Capture the cell that displays the provided text and extract its [x, y] central coordinate. 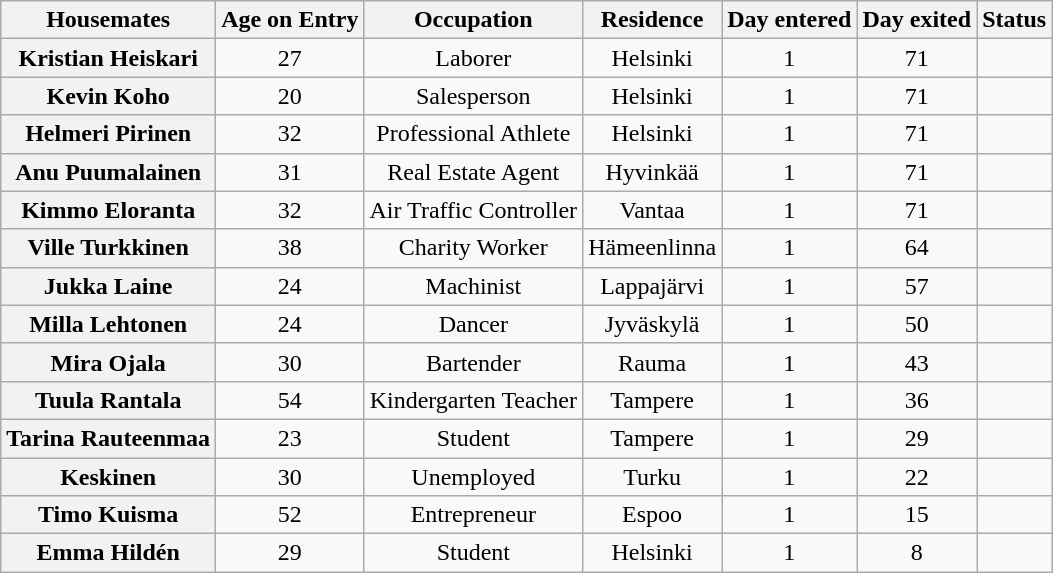
Tuula Rantala [108, 400]
31 [290, 172]
22 [917, 477]
57 [917, 286]
Anu Puumalainen [108, 172]
Timo Kuisma [108, 515]
38 [290, 248]
Kimmo Eloranta [108, 210]
52 [290, 515]
Occupation [474, 20]
Day exited [917, 20]
Machinist [474, 286]
Emma Hildén [108, 553]
Air Traffic Controller [474, 210]
20 [290, 96]
Kindergarten Teacher [474, 400]
Laborer [474, 58]
Ville Turkkinen [108, 248]
Rauma [652, 362]
27 [290, 58]
Age on Entry [290, 20]
23 [290, 438]
43 [917, 362]
Keskinen [108, 477]
Real Estate Agent [474, 172]
Jyväskylä [652, 324]
Professional Athlete [474, 134]
Vantaa [652, 210]
8 [917, 553]
Housemates [108, 20]
Charity Worker [474, 248]
Unemployed [474, 477]
54 [290, 400]
Entrepreneur [474, 515]
Helmeri Pirinen [108, 134]
Lappajärvi [652, 286]
Turku [652, 477]
Salesperson [474, 96]
Mira Ojala [108, 362]
Hyvinkää [652, 172]
Hämeenlinna [652, 248]
Milla Lehtonen [108, 324]
Tarina Rauteenmaa [108, 438]
Kevin Koho [108, 96]
Jukka Laine [108, 286]
Bartender [474, 362]
Day entered [790, 20]
Kristian Heiskari [108, 58]
15 [917, 515]
Residence [652, 20]
Espoo [652, 515]
Status [1014, 20]
Dancer [474, 324]
36 [917, 400]
64 [917, 248]
50 [917, 324]
